Provide the (x, y) coordinate of the cell's center where the given text is located.  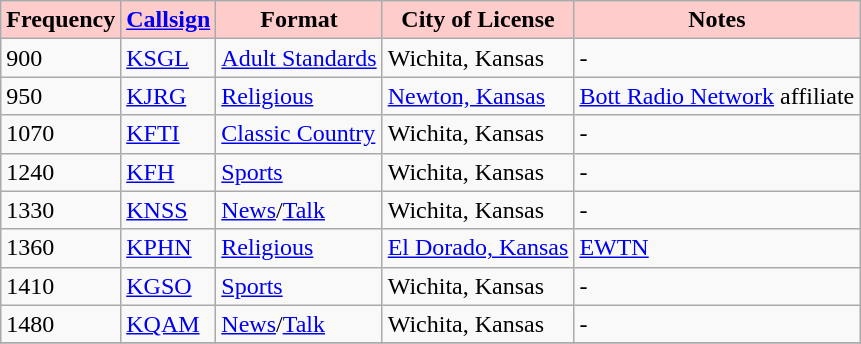
El Dorado, Kansas (478, 248)
Format (299, 20)
Notes (717, 20)
KSGL (168, 58)
Bott Radio Network affiliate (717, 96)
900 (61, 58)
1480 (61, 324)
1360 (61, 248)
KQAM (168, 324)
City of License (478, 20)
KFTI (168, 134)
1410 (61, 286)
Classic Country (299, 134)
1070 (61, 134)
EWTN (717, 248)
1240 (61, 172)
KJRG (168, 96)
Newton, Kansas (478, 96)
KNSS (168, 210)
Adult Standards (299, 58)
KPHN (168, 248)
Frequency (61, 20)
Callsign (168, 20)
KGSO (168, 286)
1330 (61, 210)
KFH (168, 172)
950 (61, 96)
